Output the [X, Y] coordinate of the center of the cell containing the given text.  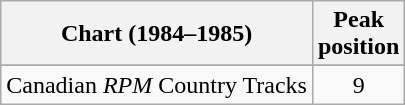
Peakposition [358, 34]
9 [358, 85]
Canadian RPM Country Tracks [157, 85]
Chart (1984–1985) [157, 34]
